Identify which cell holds the provided text, then report its (X, Y) central coordinate. 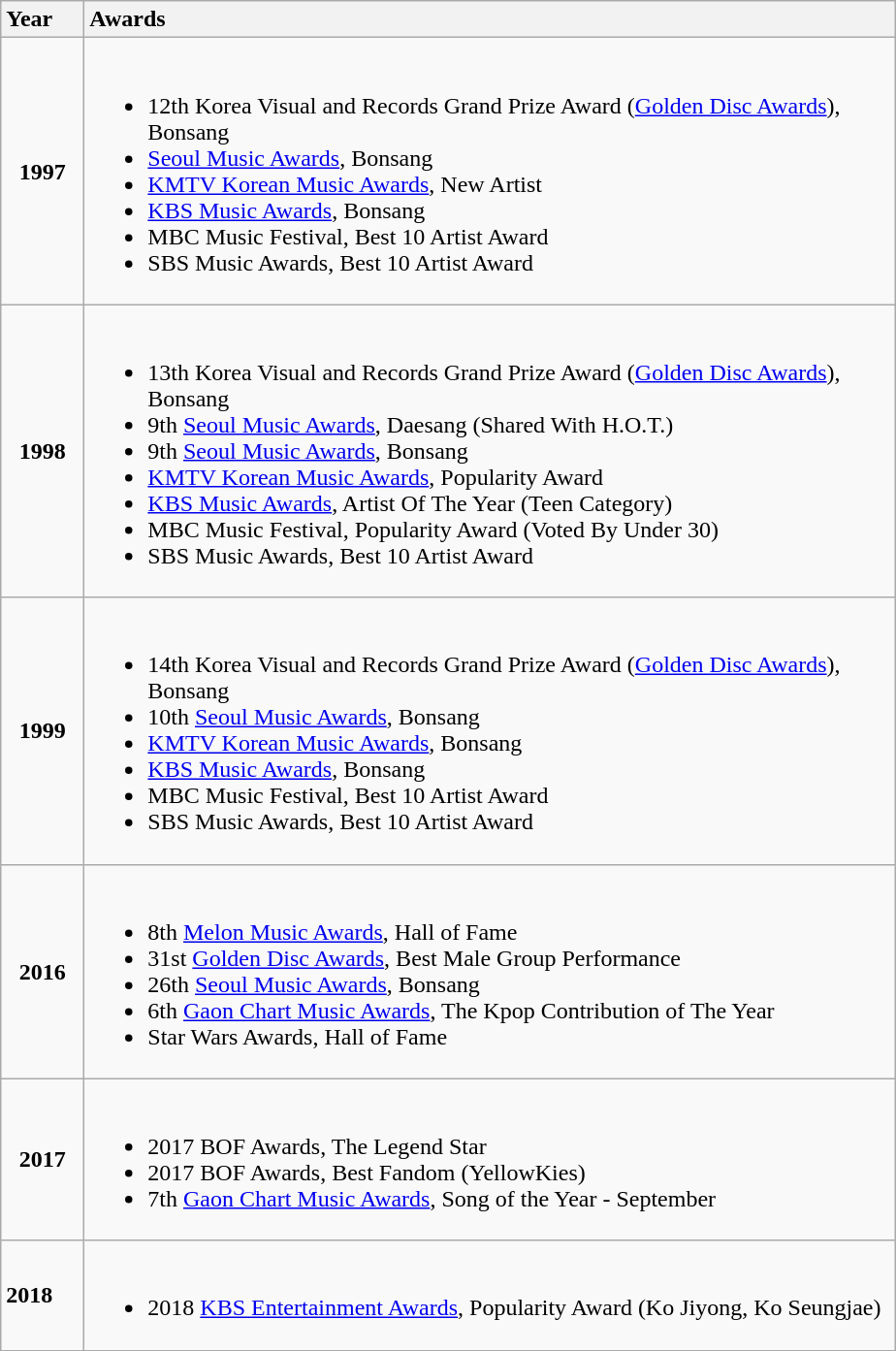
2016 (43, 972)
2018 KBS Entertainment Awards, Popularity Award (Ko Jiyong, Ko Seungjae) (490, 1296)
2017 BOF Awards, The Legend Star2017 BOF Awards, Best Fandom (YellowKies)7th Gaon Chart Music Awards, Song of the Year - September (490, 1160)
1998 (43, 451)
1999 (43, 731)
Year (43, 19)
2017 (43, 1160)
1997 (43, 171)
Awards (490, 19)
2018 (43, 1296)
